Search for the cell housing the specified text and yield its [x, y] center coordinate. 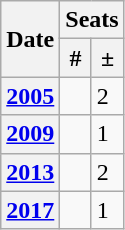
2013 [30, 172]
Date [30, 39]
2009 [30, 134]
± [108, 58]
# [76, 58]
2017 [30, 210]
2005 [30, 96]
Seats [92, 20]
